Output the [X, Y] coordinate of the center of the cell containing the given text.  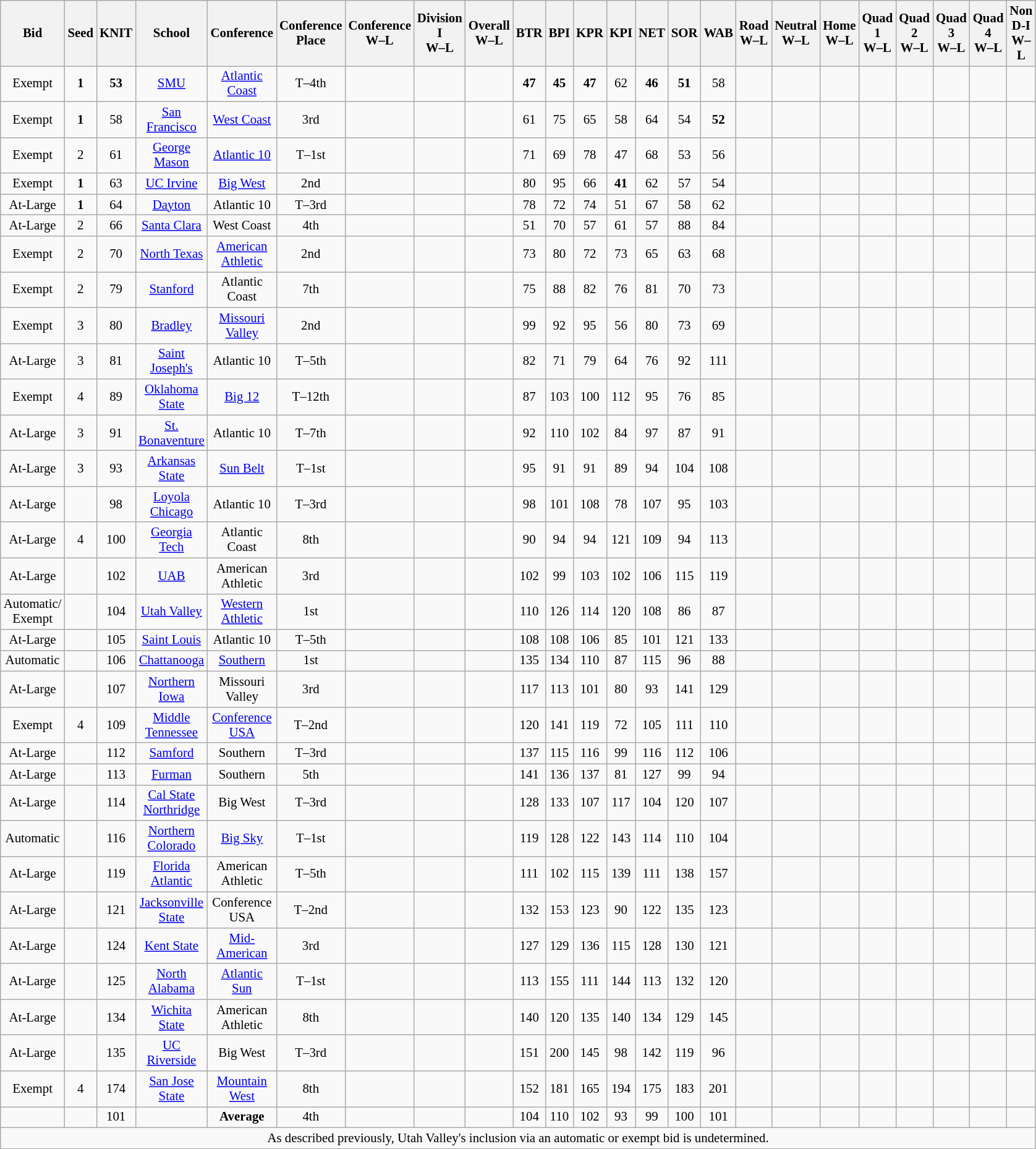
Samford [171, 753]
As described previously, Utah Valley's inclusion via an automatic or exempt bid is undetermined. [518, 1138]
HomeW–L [839, 33]
UAB [171, 576]
Northern Iowa [171, 690]
143 [621, 839]
Quad2W–L [914, 33]
Middle Tennessee [171, 725]
201 [718, 1089]
BTR [529, 33]
Georgia Tech [171, 540]
Florida Atlantic [171, 874]
200 [560, 1053]
Big Sky [242, 839]
Mountain West [242, 1089]
Furman [171, 774]
North Alabama [171, 981]
97 [652, 433]
174 [116, 1089]
KPR [590, 33]
Mid-American [242, 946]
KPI [621, 33]
126 [560, 612]
Big 12 [242, 397]
Santa Clara [171, 226]
KNIT [116, 33]
138 [685, 874]
Jacksonville State [171, 910]
Cal State Northridge [171, 803]
San Jose State [171, 1089]
165 [590, 1089]
NET [652, 33]
San Francisco [171, 119]
144 [621, 981]
School [171, 33]
SMU [171, 83]
175 [652, 1089]
Average [242, 1117]
Quad3W–L [951, 33]
151 [529, 1053]
7th [310, 289]
142 [652, 1053]
St. Bonaventure [171, 433]
194 [621, 1089]
45 [560, 83]
152 [529, 1089]
BPI [560, 33]
Wichita State [171, 1017]
SOR [685, 33]
Stanford [171, 289]
RoadW–L [754, 33]
T–4th [310, 83]
T–7th [310, 433]
T–12th [310, 397]
124 [116, 946]
WAB [718, 33]
George Mason [171, 155]
5th [310, 774]
139 [621, 874]
ConferenceW–L [380, 33]
46 [652, 83]
OverallW–L [490, 33]
North Texas [171, 254]
41 [621, 184]
UC Irvine [171, 184]
Bradley [171, 325]
Conference [242, 33]
Sun Belt [242, 469]
Oklahoma State [171, 397]
67 [652, 205]
Quad1W–L [878, 33]
Chattanooga [171, 661]
Seed [80, 33]
Saint Louis [171, 640]
Northern Colorado [171, 839]
130 [685, 946]
125 [116, 981]
Saint Joseph's [171, 361]
153 [560, 910]
52 [718, 119]
Arkansas State [171, 469]
Utah Valley [171, 612]
183 [685, 1089]
Quad4W–L [988, 33]
86 [685, 612]
Atlantic Sun [242, 981]
74 [590, 205]
Loyola Chicago [171, 504]
155 [560, 981]
Automatic/Exempt [33, 612]
NeutralW–L [796, 33]
NonD-IW–L [1021, 33]
Bid [33, 33]
157 [718, 874]
Kent State [171, 946]
ConferencePlace [310, 33]
181 [560, 1089]
UC Riverside [171, 1053]
Dayton [171, 205]
Western Athletic [242, 612]
DivisionIW–L [440, 33]
